Output the (x, y) coordinate of the center of the cell containing the given text.  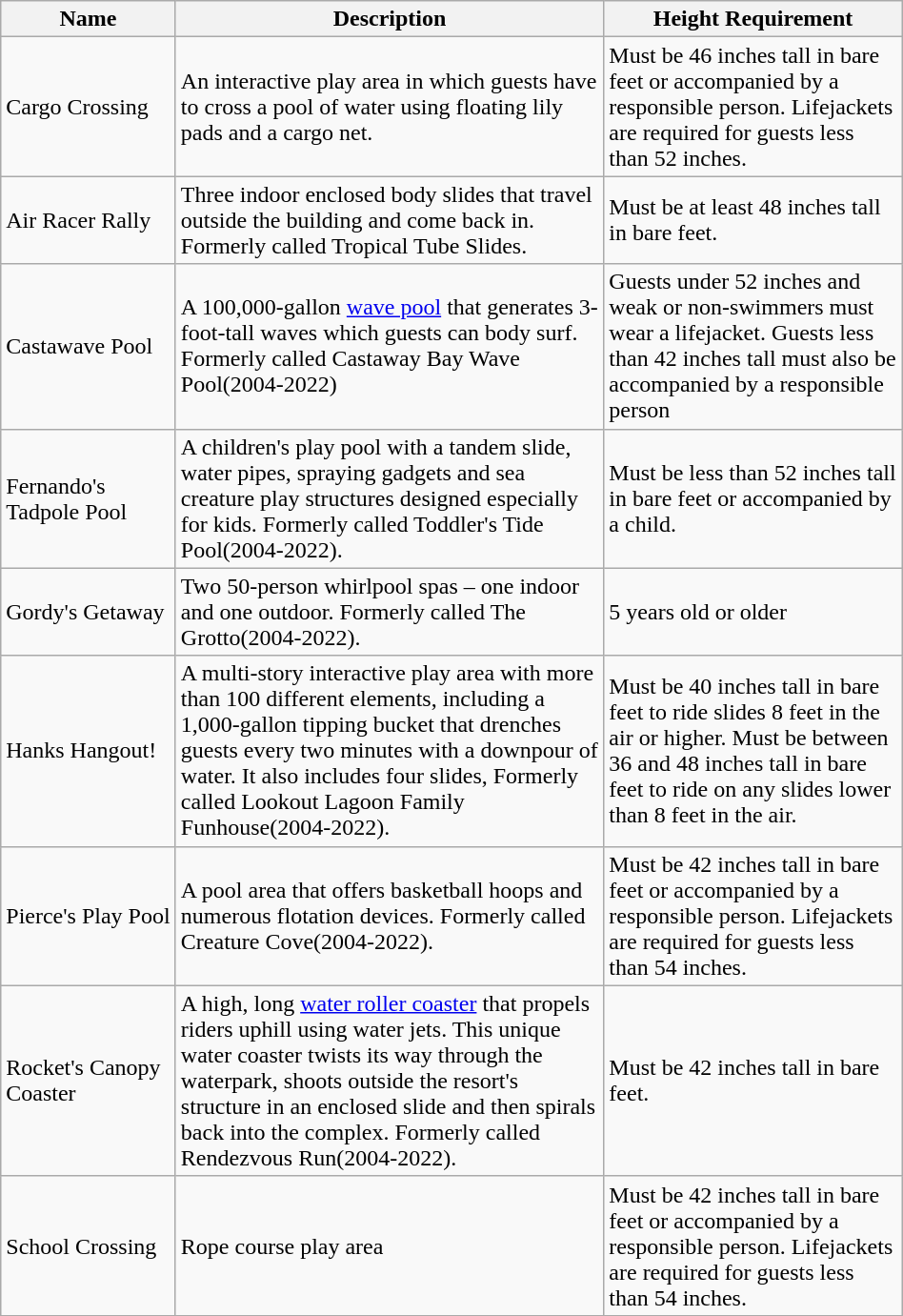
Must be 46 inches tall in bare feet or accompanied by a responsible person. Lifejackets are required for guests less than 52 inches. (752, 107)
Three indoor enclosed body slides that travel outside the building and come back in. Formerly called Tropical Tube Slides. (389, 220)
An interactive play area in which guests have to cross a pool of water using floating lily pads and a cargo net. (389, 107)
Height Requirement (752, 19)
Name (89, 19)
Description (389, 19)
Must be less than 52 inches tall in bare feet or accompanied by a child. (752, 498)
Rope course play area (389, 1245)
A 100,000-gallon wave pool that generates 3-foot-tall waves which guests can body surf. Formerly called Castaway Bay Wave Pool(2004-2022) (389, 347)
Air Racer Rally (89, 220)
Rocket's Canopy Coaster (89, 1081)
School Crossing (89, 1245)
A pool area that offers basketball hoops and numerous flotation devices. Formerly called Creature Cove(2004-2022). (389, 916)
Two 50-person whirlpool spas – one indoor and one outdoor. Formerly called The Grotto(2004-2022). (389, 612)
Fernando's Tadpole Pool (89, 498)
Gordy's Getaway (89, 612)
Cargo Crossing (89, 107)
Must be at least 48 inches tall in bare feet. (752, 220)
Pierce's Play Pool (89, 916)
Castawave Pool (89, 347)
Must be 42 inches tall in bare feet. (752, 1081)
Hanks Hangout! (89, 751)
5 years old or older (752, 612)
